Pinpoint the cell where the given text exists, returning its (X, Y) midpoint coordinate. 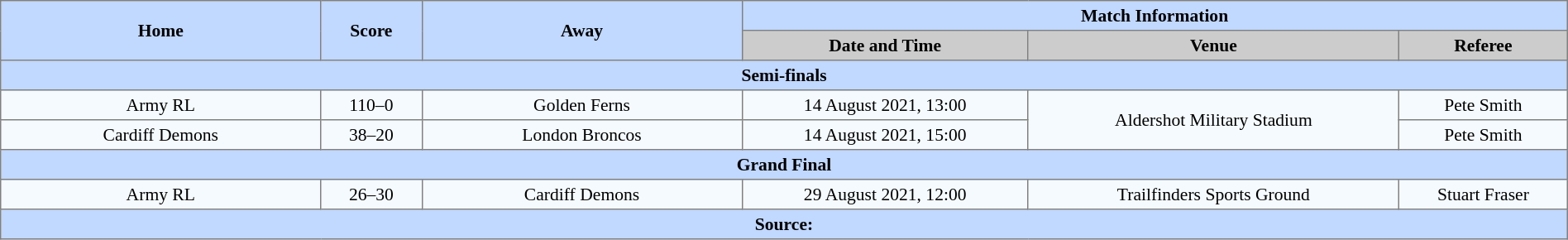
London Broncos (582, 135)
Semi-finals (784, 75)
Date and Time (885, 46)
Golden Ferns (582, 105)
Match Information (1154, 16)
14 August 2021, 13:00 (885, 105)
Referee (1483, 46)
Trailfinders Sports Ground (1213, 194)
26–30 (371, 194)
110–0 (371, 105)
38–20 (371, 135)
Away (582, 31)
Venue (1213, 46)
Aldershot Military Stadium (1213, 120)
Score (371, 31)
Stuart Fraser (1483, 194)
29 August 2021, 12:00 (885, 194)
Home (160, 31)
Grand Final (784, 165)
Source: (784, 224)
14 August 2021, 15:00 (885, 135)
